Scan for the cell matching the given text and deliver its (X, Y) coordinate at center. 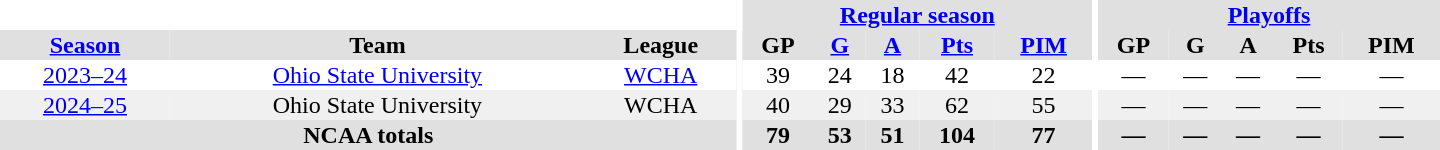
22 (1044, 75)
24 (840, 75)
2023–24 (85, 75)
Season (85, 45)
40 (778, 105)
62 (957, 105)
18 (892, 75)
39 (778, 75)
51 (892, 135)
29 (840, 105)
55 (1044, 105)
77 (1044, 135)
Playoffs (1269, 15)
79 (778, 135)
53 (840, 135)
NCAA totals (368, 135)
Regular season (917, 15)
42 (957, 75)
33 (892, 105)
Team (378, 45)
2024–25 (85, 105)
League (661, 45)
104 (957, 135)
